From the cell containing the given text, extract its center point as [x, y] coordinate. 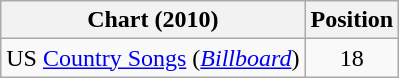
Position [352, 20]
18 [352, 58]
US Country Songs (Billboard) [153, 58]
Chart (2010) [153, 20]
